For the text-containing cell, return its midpoint in (X, Y) coordinate format. 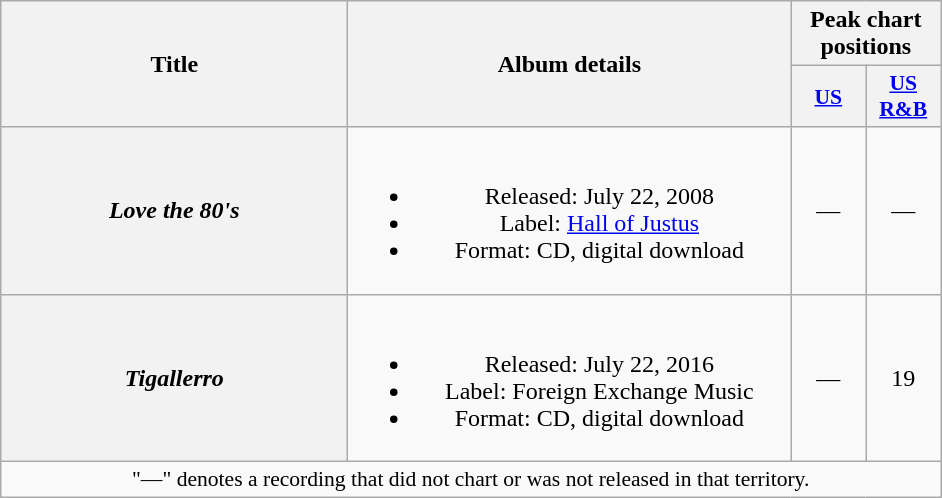
19 (904, 378)
Peak chart positions (866, 34)
Released: July 22, 2016Label: Foreign Exchange MusicFormat: CD, digital download (570, 378)
Released: July 22, 2008Label: Hall of JustusFormat: CD, digital download (570, 210)
Love the 80's (174, 210)
Album details (570, 64)
US (828, 96)
Tigallerro (174, 378)
"—" denotes a recording that did not chart or was not released in that territory. (471, 479)
Title (174, 64)
USR&B (904, 96)
